Extract the [X, Y] coordinate from the center of the cell holding the provided text.  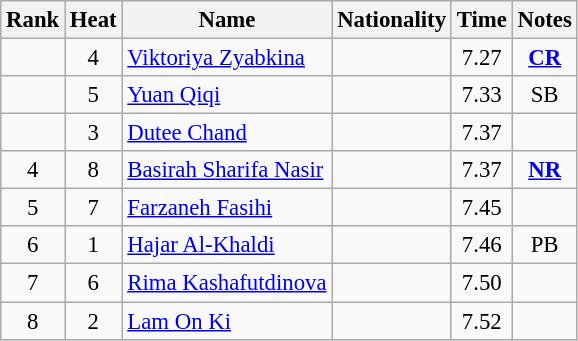
Lam On Ki [227, 321]
Hajar Al-Khaldi [227, 245]
7.46 [482, 245]
7.45 [482, 208]
Viktoriya Zyabkina [227, 58]
7.50 [482, 283]
3 [94, 133]
CR [544, 58]
Notes [544, 20]
2 [94, 321]
7.52 [482, 321]
Time [482, 20]
SB [544, 95]
Rank [33, 20]
Heat [94, 20]
Nationality [392, 20]
7.33 [482, 95]
Basirah Sharifa Nasir [227, 170]
NR [544, 170]
PB [544, 245]
Rima Kashafutdinova [227, 283]
7.27 [482, 58]
Dutee Chand [227, 133]
Name [227, 20]
Farzaneh Fasihi [227, 208]
Yuan Qiqi [227, 95]
1 [94, 245]
